Provide the (x, y) coordinate of the cell's center where the given text is located.  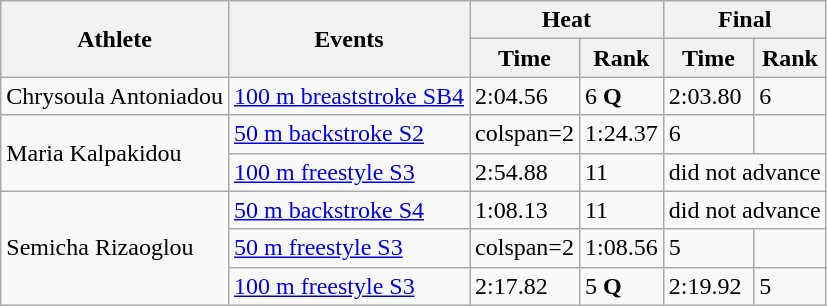
50 m backstroke S2 (348, 134)
5 Q (621, 286)
Semicha Rizaoglou (115, 248)
Heat (567, 20)
2:19.92 (708, 286)
1:24.37 (621, 134)
2:04.56 (525, 96)
2:03.80 (708, 96)
Events (348, 39)
2:54.88 (525, 172)
2:17.82 (525, 286)
50 m backstroke S4 (348, 210)
Chrysoula Antoniadou (115, 96)
1:08.13 (525, 210)
6 Q (621, 96)
1:08.56 (621, 248)
Athlete (115, 39)
50 m freestyle S3 (348, 248)
Final (744, 20)
100 m breaststroke SB4 (348, 96)
Maria Kalpakidou (115, 153)
